Provide the (x, y) coordinate of the cell's center where the given text is located.  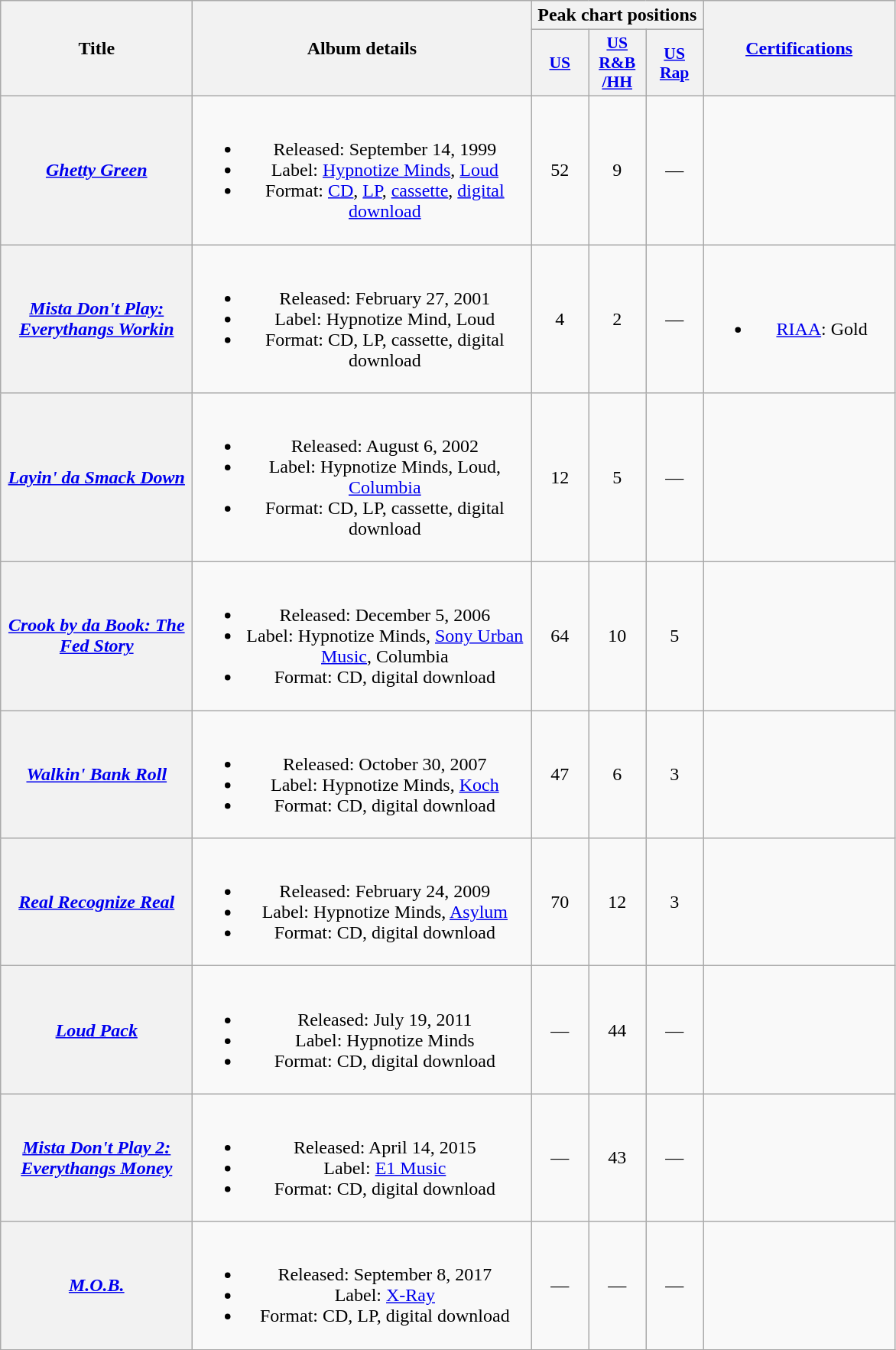
Title (96, 49)
Loud Pack (96, 1030)
Released: September 14, 1999Label: Hypnotize Minds, LoudFormat: CD, LP, cassette, digital download (362, 170)
70 (560, 903)
Mista Don't Play 2: Everythangs Money (96, 1158)
Released: July 19, 2011Label: Hypnotize MindsFormat: CD, digital download (362, 1030)
Layin' da Smack Down (96, 477)
Ghetty Green (96, 170)
Released: October 30, 2007Label: Hypnotize Minds, KochFormat: CD, digital download (362, 774)
Released: August 6, 2002Label: Hypnotize Minds, Loud, ColumbiaFormat: CD, LP, cassette, digital download (362, 477)
US Rap (674, 63)
Released: September 8, 2017Label: X-RayFormat: CD, LP, digital download (362, 1285)
Released: February 24, 2009Label: Hypnotize Minds, AsylumFormat: CD, digital download (362, 903)
RIAA: Gold (800, 319)
6 (618, 774)
Peak chart positions (618, 15)
Released: April 14, 2015Label: E1 MusicFormat: CD, digital download (362, 1158)
64 (560, 636)
Crook by da Book: The Fed Story (96, 636)
9 (618, 170)
10 (618, 636)
M.O.B. (96, 1285)
US (560, 63)
43 (618, 1158)
4 (560, 319)
52 (560, 170)
Released: December 5, 2006Label: Hypnotize Minds, Sony Urban Music, ColumbiaFormat: CD, digital download (362, 636)
2 (618, 319)
Certifications (800, 49)
Released: February 27, 2001Label: Hypnotize Mind, LoudFormat: CD, LP, cassette, digital download (362, 319)
USR&B/HH (618, 63)
Walkin' Bank Roll (96, 774)
Real Recognize Real (96, 903)
47 (560, 774)
Album details (362, 49)
Mista Don't Play: Everythangs Workin (96, 319)
44 (618, 1030)
